Detect which cell encompasses the target text, then output its [x, y] center coordinate. 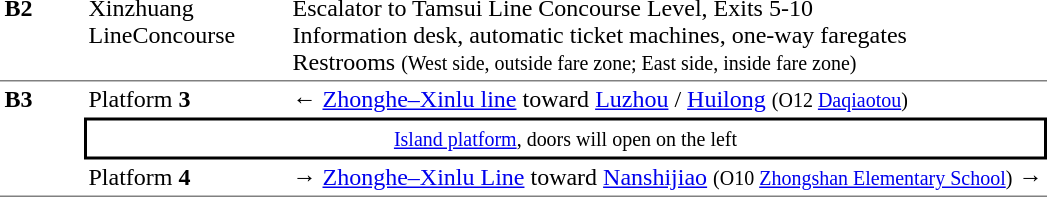
Platform 3 [186, 100]
← Zhonghe–Xinlu line toward Luzhou / Huilong (O12 Daqiaotou) [668, 100]
Island platform, doors will open on the left [566, 139]
